Pinpoint the cell where the given text exists, returning its (X, Y) midpoint coordinate. 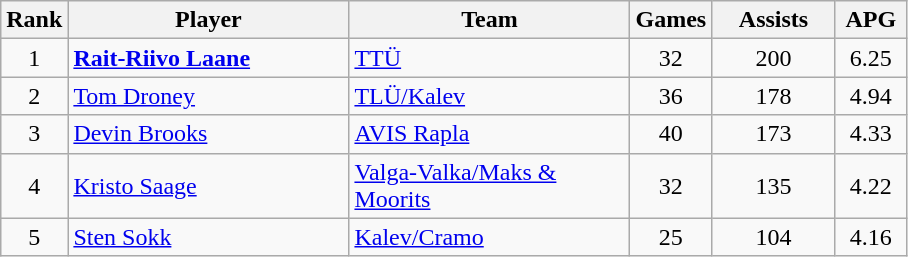
Sten Sokk (208, 237)
4.33 (870, 134)
3 (34, 134)
4.94 (870, 96)
4 (34, 186)
4.16 (870, 237)
Rait-Riivo Laane (208, 58)
1 (34, 58)
AVIS Rapla (490, 134)
135 (774, 186)
TLÜ/Kalev (490, 96)
6.25 (870, 58)
Kristo Saage (208, 186)
36 (671, 96)
200 (774, 58)
APG (870, 20)
178 (774, 96)
Valga-Valka/Maks & Moorits (490, 186)
Kalev/Cramo (490, 237)
25 (671, 237)
40 (671, 134)
Devin Brooks (208, 134)
TTÜ (490, 58)
104 (774, 237)
173 (774, 134)
4.22 (870, 186)
2 (34, 96)
Games (671, 20)
Tom Droney (208, 96)
Assists (774, 20)
5 (34, 237)
Player (208, 20)
Team (490, 20)
Rank (34, 20)
